Locate the cell with the specified text and output its (X, Y) center coordinate. 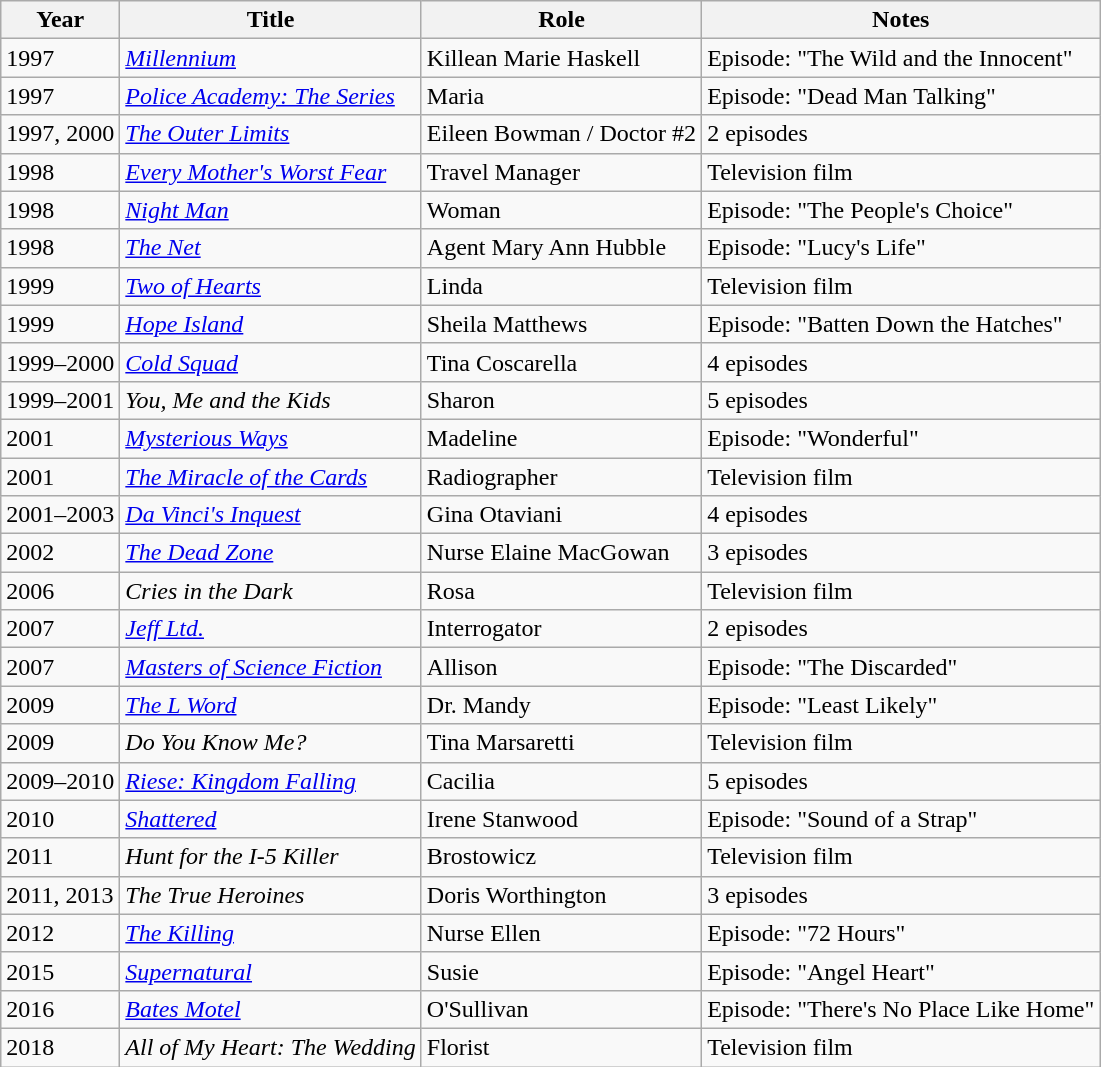
Allison (561, 667)
Episode: "Sound of a Strap" (901, 819)
Brostowicz (561, 857)
Nurse Elaine MacGowan (561, 553)
Bates Motel (270, 1009)
Episode: "Least Likely" (901, 705)
Interrogator (561, 629)
Madeline (561, 438)
Millennium (270, 58)
Cold Squad (270, 362)
Florist (561, 1047)
1999–2001 (60, 400)
Eileen Bowman / Doctor #2 (561, 134)
Episode: "There's No Place Like Home" (901, 1009)
2015 (60, 971)
Killean Marie Haskell (561, 58)
Episode: "Lucy's Life" (901, 248)
Episode: "Batten Down the Hatches" (901, 324)
Tina Coscarella (561, 362)
2016 (60, 1009)
Notes (901, 20)
2011, 2013 (60, 895)
Episode: "Dead Man Talking" (901, 96)
Linda (561, 286)
All of My Heart: The Wedding (270, 1047)
Gina Otaviani (561, 515)
2006 (60, 591)
The True Heroines (270, 895)
Rosa (561, 591)
Two of Hearts (270, 286)
Dr. Mandy (561, 705)
Title (270, 20)
Cacilia (561, 781)
Police Academy: The Series (270, 96)
Every Mother's Worst Fear (270, 172)
Episode: "The Discarded" (901, 667)
Night Man (270, 210)
Cries in the Dark (270, 591)
2011 (60, 857)
Jeff Ltd. (270, 629)
Do You Know Me? (270, 743)
Agent Mary Ann Hubble (561, 248)
1999–2000 (60, 362)
Episode: "The Wild and the Innocent" (901, 58)
Sheila Matthews (561, 324)
Episode: "72 Hours" (901, 933)
Episode: "The People's Choice" (901, 210)
You, Me and the Kids (270, 400)
2002 (60, 553)
Episode: "Wonderful" (901, 438)
Shattered (270, 819)
The Dead Zone (270, 553)
1997, 2000 (60, 134)
Tina Marsaretti (561, 743)
O'Sullivan (561, 1009)
Woman (561, 210)
Maria (561, 96)
Role (561, 20)
Episode: "Angel Heart" (901, 971)
2010 (60, 819)
Travel Manager (561, 172)
The L Word (270, 705)
Supernatural (270, 971)
2009–2010 (60, 781)
2012 (60, 933)
Radiographer (561, 477)
Hope Island (270, 324)
The Miracle of the Cards (270, 477)
Sharon (561, 400)
The Net (270, 248)
Nurse Ellen (561, 933)
The Killing (270, 933)
Masters of Science Fiction (270, 667)
2001–2003 (60, 515)
Doris Worthington (561, 895)
Mysterious Ways (270, 438)
Riese: Kingdom Falling (270, 781)
Da Vinci's Inquest (270, 515)
Susie (561, 971)
2018 (60, 1047)
Hunt for the I-5 Killer (270, 857)
Irene Stanwood (561, 819)
The Outer Limits (270, 134)
Year (60, 20)
